Capture the cell that displays the provided text and extract its (x, y) central coordinate. 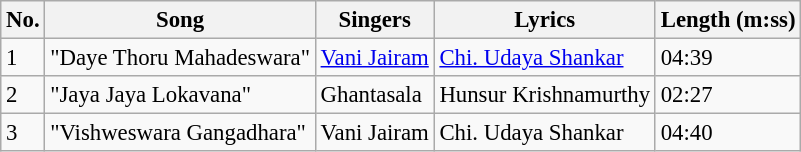
04:39 (728, 58)
Singers (374, 20)
Ghantasala (374, 95)
04:40 (728, 133)
"Vishweswara Gangadhara" (180, 133)
Length (m:ss) (728, 20)
2 (23, 95)
Hunsur Krishnamurthy (544, 95)
Lyrics (544, 20)
"Daye Thoru Mahadeswara" (180, 58)
No. (23, 20)
02:27 (728, 95)
3 (23, 133)
1 (23, 58)
Song (180, 20)
"Jaya Jaya Lokavana" (180, 95)
